Return the [X, Y] coordinate for the center point of the cell that contains the specified text.  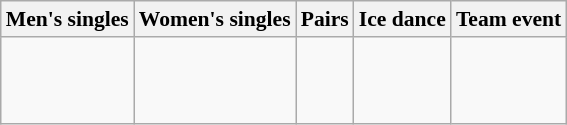
Women's singles [215, 19]
Pairs [325, 19]
Team event [508, 19]
Ice dance [402, 19]
Men's singles [68, 19]
